Determine the (x, y) coordinate at the center of the cell enclosing the given text.  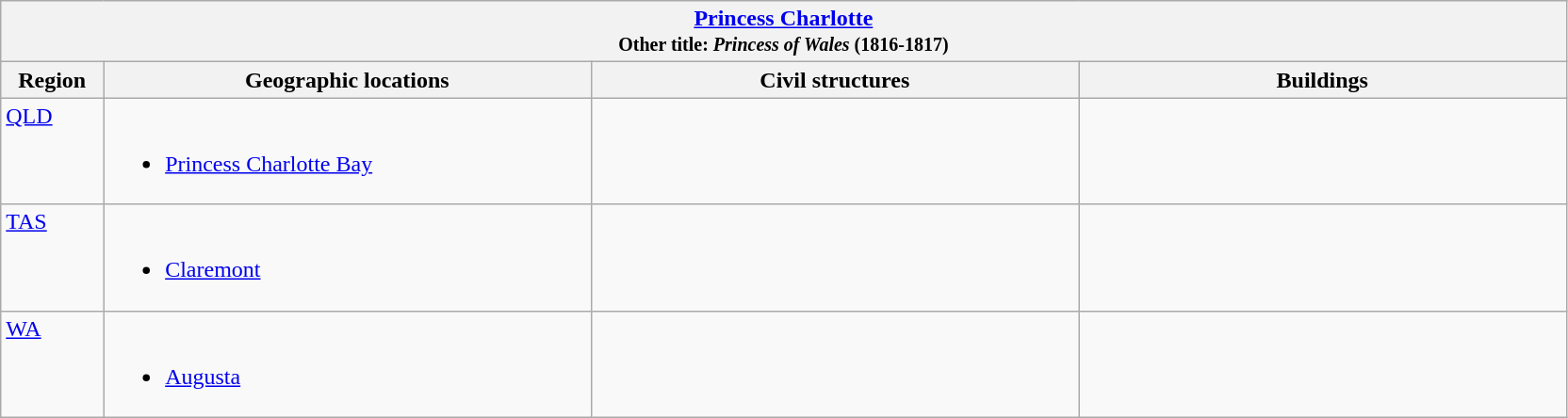
Region (53, 80)
TAS (53, 258)
Augusta (347, 363)
WA (53, 363)
Civil structures (835, 80)
Claremont (347, 258)
Princess CharlotteOther title: Princess of Wales (1816-1817) (784, 32)
Geographic locations (347, 80)
Princess Charlotte Bay (347, 151)
Buildings (1323, 80)
QLD (53, 151)
